Find where the given text appears and provide that cell's center as [x, y] coordinate. 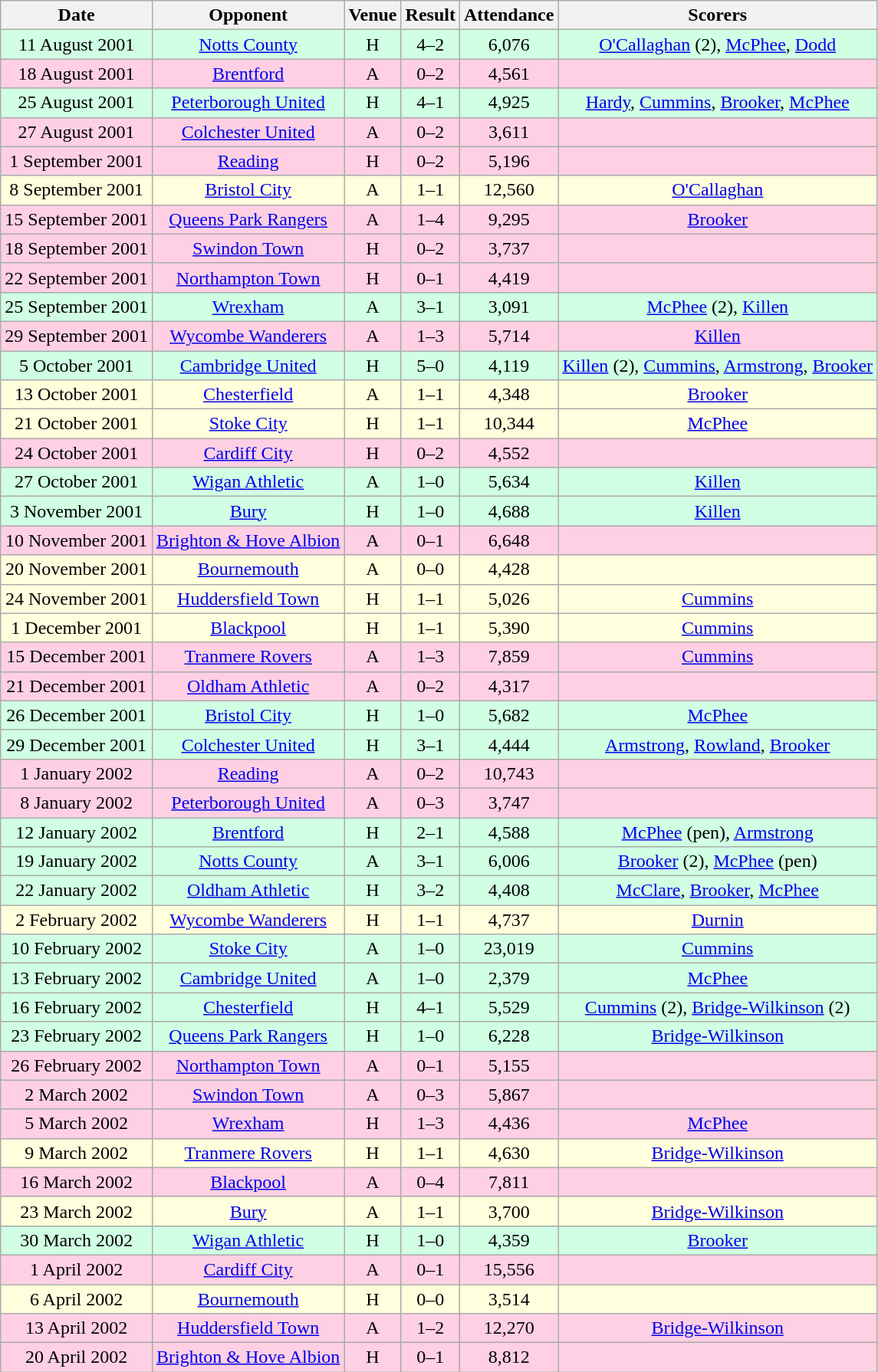
O'Callaghan (2), McPhee, Dodd [718, 44]
4,588 [508, 832]
23 March 2002 [77, 1211]
4,348 [508, 395]
4,428 [508, 569]
McClare, Brooker, McPhee [718, 891]
25 September 2001 [77, 307]
26 December 2001 [77, 715]
23,019 [508, 949]
McPhee (2), Killen [718, 307]
23 February 2002 [77, 1036]
9,295 [508, 219]
4,419 [508, 277]
Attendance [508, 15]
21 December 2001 [77, 686]
Venue [373, 15]
12 January 2002 [77, 832]
15 September 2001 [77, 219]
8,812 [508, 1357]
1–2 [430, 1328]
8 January 2002 [77, 803]
15,556 [508, 1269]
3,700 [508, 1211]
4,436 [508, 1124]
20 November 2001 [77, 569]
3–2 [430, 891]
Result [430, 15]
22 January 2002 [77, 891]
13 April 2002 [77, 1328]
2 March 2002 [77, 1095]
12,270 [508, 1328]
18 August 2001 [77, 74]
27 October 2001 [77, 482]
24 November 2001 [77, 599]
10 November 2001 [77, 540]
1 January 2002 [77, 773]
4,359 [508, 1240]
5 March 2002 [77, 1124]
3 November 2001 [77, 511]
8 September 2001 [77, 190]
Scorers [718, 15]
3,737 [508, 248]
11 August 2001 [77, 44]
2 February 2002 [77, 920]
10 February 2002 [77, 949]
18 September 2001 [77, 248]
3,091 [508, 307]
5–0 [430, 366]
24 October 2001 [77, 453]
6 April 2002 [77, 1299]
29 December 2001 [77, 744]
5,155 [508, 1065]
5,682 [508, 715]
5,390 [508, 628]
6,228 [508, 1036]
4,630 [508, 1153]
2–1 [430, 832]
16 February 2002 [77, 1007]
5,634 [508, 482]
9 March 2002 [77, 1153]
1 December 2001 [77, 628]
Cummins (2), Bridge-Wilkinson (2) [718, 1007]
7,859 [508, 657]
16 March 2002 [77, 1182]
13 February 2002 [77, 978]
27 August 2001 [77, 132]
1 April 2002 [77, 1269]
26 February 2002 [77, 1065]
12,560 [508, 190]
20 April 2002 [77, 1357]
4,119 [508, 366]
30 March 2002 [77, 1240]
4,552 [508, 453]
4,408 [508, 891]
13 October 2001 [77, 395]
Hardy, Cummins, Brooker, McPhee [718, 103]
4,925 [508, 103]
Brooker (2), McPhee (pen) [718, 862]
2,379 [508, 978]
3,747 [508, 803]
Opponent [248, 15]
6,648 [508, 540]
5,196 [508, 161]
10,743 [508, 773]
19 January 2002 [77, 862]
5,529 [508, 1007]
4,688 [508, 511]
4,444 [508, 744]
O'Callaghan [718, 190]
3,611 [508, 132]
5,026 [508, 599]
McPhee (pen), Armstrong [718, 832]
4–2 [430, 44]
Killen (2), Cummins, Armstrong, Brooker [718, 366]
1 September 2001 [77, 161]
6,076 [508, 44]
Durnin [718, 920]
4,561 [508, 74]
5 October 2001 [77, 366]
1–4 [430, 219]
4,317 [508, 686]
7,811 [508, 1182]
3,514 [508, 1299]
25 August 2001 [77, 103]
10,344 [508, 424]
6,006 [508, 862]
Date [77, 15]
29 September 2001 [77, 336]
5,867 [508, 1095]
5,714 [508, 336]
0–4 [430, 1182]
15 December 2001 [77, 657]
22 September 2001 [77, 277]
4,737 [508, 920]
21 October 2001 [77, 424]
Armstrong, Rowland, Brooker [718, 744]
